Detect which cell encompasses the target text, then output its [x, y] center coordinate. 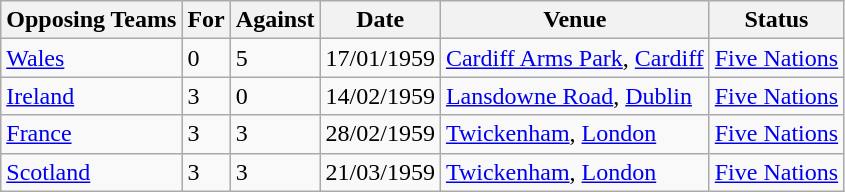
Cardiff Arms Park, Cardiff [574, 58]
Date [380, 20]
Opposing Teams [92, 20]
Against [275, 20]
28/02/1959 [380, 134]
Venue [574, 20]
Lansdowne Road, Dublin [574, 96]
5 [275, 58]
14/02/1959 [380, 96]
For [206, 20]
France [92, 134]
Status [776, 20]
Scotland [92, 172]
21/03/1959 [380, 172]
17/01/1959 [380, 58]
Wales [92, 58]
Ireland [92, 96]
